Return [X, Y] of the center of cell containing provided text 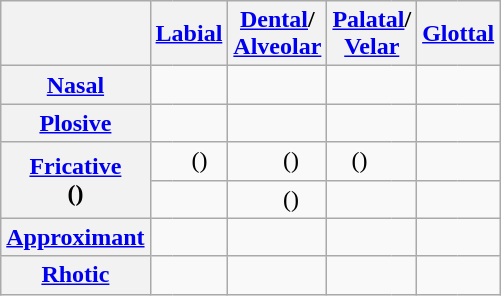
Dental/Alveolar [278, 34]
Palatal/Velar [372, 34]
Plosive [76, 123]
Approximant [76, 237]
Rhotic [76, 275]
Fricative() [76, 180]
Glottal [458, 34]
Labial [189, 34]
Nasal [76, 85]
